Pinpoint the cell where the given text exists, returning its [X, Y] midpoint coordinate. 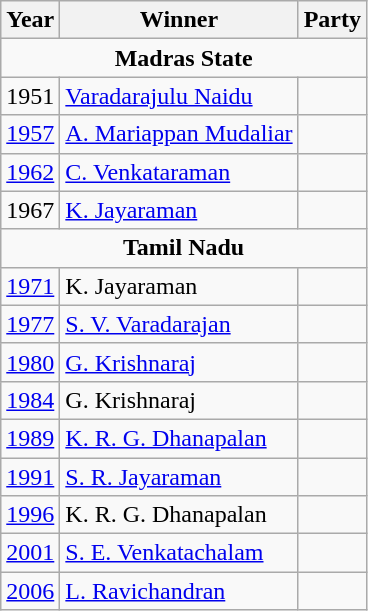
1962 [30, 172]
1991 [30, 477]
1989 [30, 438]
1980 [30, 362]
L. Ravichandran [179, 591]
Year [30, 20]
1996 [30, 515]
S. E. Venkatachalam [179, 553]
1977 [30, 324]
1967 [30, 210]
2006 [30, 591]
Madras State [184, 58]
1984 [30, 400]
2001 [30, 553]
Winner [179, 20]
C. Venkataraman [179, 172]
Party [332, 20]
Tamil Nadu [184, 248]
1971 [30, 286]
S. R. Jayaraman [179, 477]
1951 [30, 96]
1957 [30, 134]
S. V. Varadarajan [179, 324]
A. Mariappan Mudaliar [179, 134]
Varadarajulu Naidu [179, 96]
